Return [x, y] of the center of cell containing provided text 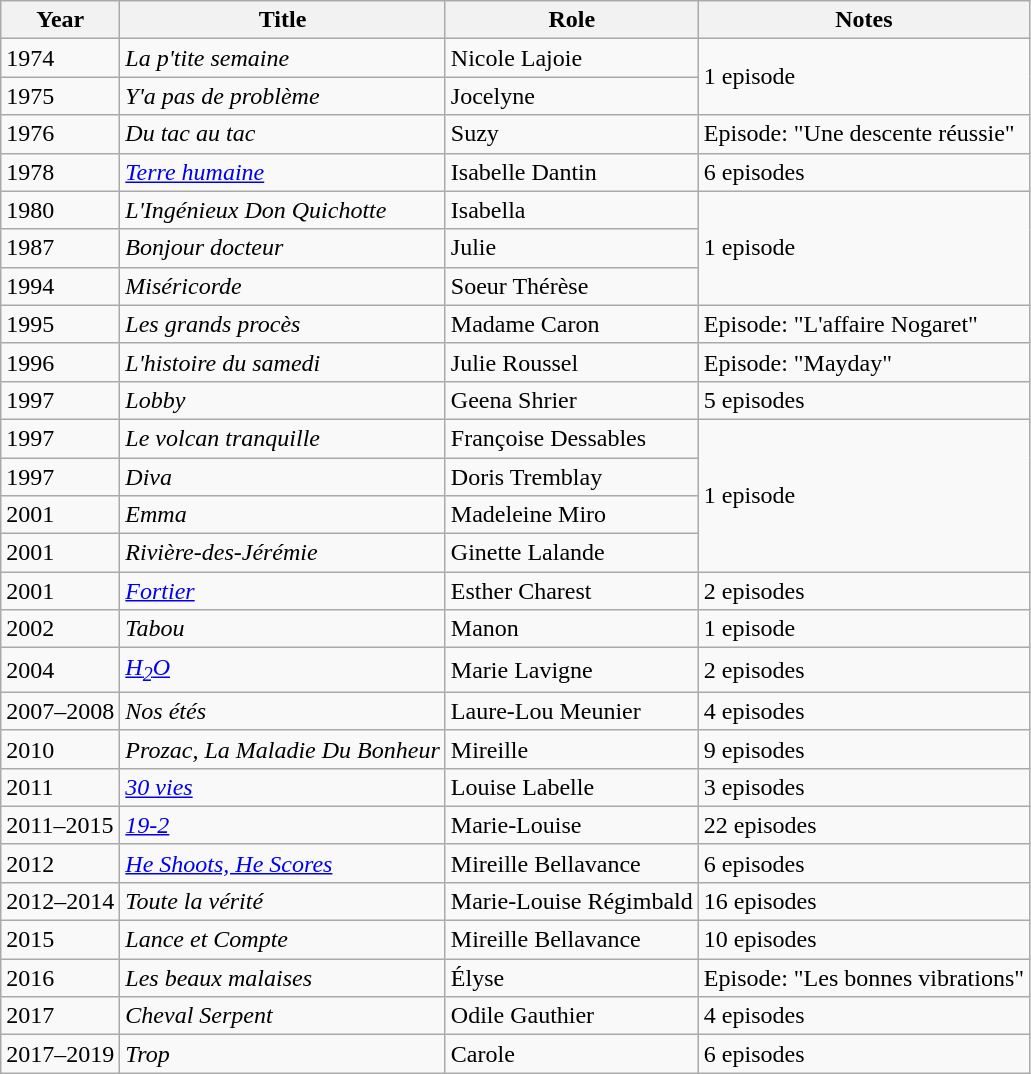
Soeur Thérèse [572, 286]
Lobby [282, 400]
Isabelle Dantin [572, 172]
9 episodes [864, 749]
Suzy [572, 134]
2011–2015 [60, 825]
Episode: "Les bonnes vibrations" [864, 978]
Marie-Louise [572, 825]
10 episodes [864, 940]
Notes [864, 20]
Nicole Lajoie [572, 58]
1980 [60, 210]
Louise Labelle [572, 787]
30 vies [282, 787]
Carole [572, 1054]
Lance et Compte [282, 940]
Madame Caron [572, 324]
Emma [282, 515]
Esther Charest [572, 591]
2017 [60, 1016]
5 episodes [864, 400]
Les beaux malaises [282, 978]
Doris Tremblay [572, 477]
Marie-Louise Régimbald [572, 901]
Terre humaine [282, 172]
Julie Roussel [572, 362]
Le volcan tranquille [282, 438]
Diva [282, 477]
1975 [60, 96]
Toute la vérité [282, 901]
Year [60, 20]
Mireille [572, 749]
Prozac, La Maladie Du Bonheur [282, 749]
Marie Lavigne [572, 670]
19-2 [282, 825]
1994 [60, 286]
2004 [60, 670]
2017–2019 [60, 1054]
2007–2008 [60, 711]
Du tac au tac [282, 134]
He Shoots, He Scores [282, 863]
2012 [60, 863]
L'Ingénieux Don Quichotte [282, 210]
Y'a pas de problème [282, 96]
Isabella [572, 210]
Ginette Lalande [572, 553]
L'histoire du samedi [282, 362]
Rivière-des-Jérémie [282, 553]
Fortier [282, 591]
2012–2014 [60, 901]
1996 [60, 362]
Role [572, 20]
3 episodes [864, 787]
2002 [60, 629]
Geena Shrier [572, 400]
1974 [60, 58]
Françoise Dessables [572, 438]
Bonjour docteur [282, 248]
Cheval Serpent [282, 1016]
16 episodes [864, 901]
Odile Gauthier [572, 1016]
2010 [60, 749]
Les grands procès [282, 324]
Madeleine Miro [572, 515]
Episode: "Une descente réussie" [864, 134]
Laure-Lou Meunier [572, 711]
1987 [60, 248]
Tabou [282, 629]
2015 [60, 940]
Trop [282, 1054]
Élyse [572, 978]
Miséricorde [282, 286]
Jocelyne [572, 96]
1978 [60, 172]
Julie [572, 248]
Episode: "Mayday" [864, 362]
La p'tite semaine [282, 58]
2011 [60, 787]
Title [282, 20]
H2O [282, 670]
1995 [60, 324]
Nos étés [282, 711]
2016 [60, 978]
22 episodes [864, 825]
Manon [572, 629]
1976 [60, 134]
Episode: "L'affaire Nogaret" [864, 324]
